Detect which cell encompasses the target text, then output its (x, y) center coordinate. 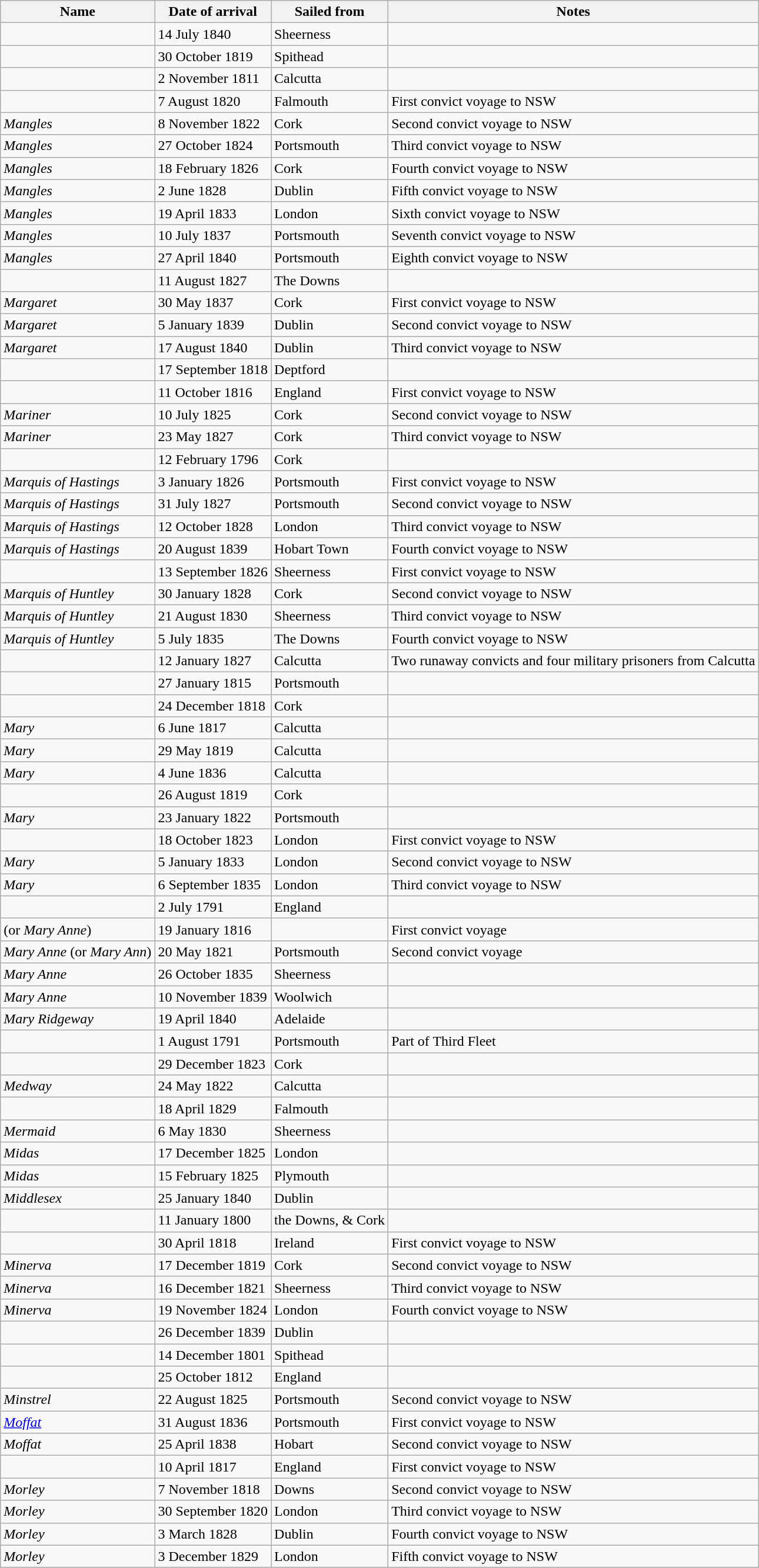
5 January 1833 (213, 862)
23 May 1827 (213, 437)
Mary Ridgeway (78, 1019)
Deptford (329, 370)
10 July 1825 (213, 415)
18 October 1823 (213, 840)
Eighth convict voyage to NSW (573, 258)
Adelaide (329, 1019)
17 December 1825 (213, 1153)
3 January 1826 (213, 482)
11 August 1827 (213, 281)
Plymouth (329, 1176)
5 July 1835 (213, 638)
Second convict voyage (573, 952)
11 October 1816 (213, 392)
7 November 1818 (213, 1489)
19 November 1824 (213, 1310)
19 April 1833 (213, 213)
2 June 1828 (213, 191)
19 January 1816 (213, 929)
5 January 1839 (213, 325)
18 April 1829 (213, 1109)
Hobart Town (329, 549)
Downs (329, 1489)
16 December 1821 (213, 1287)
3 March 1828 (213, 1534)
10 July 1837 (213, 235)
27 October 1824 (213, 146)
First convict voyage (573, 929)
30 January 1828 (213, 593)
Date of arrival (213, 12)
6 September 1835 (213, 885)
30 May 1837 (213, 303)
Part of Third Fleet (573, 1042)
25 January 1840 (213, 1198)
(or Mary Anne) (78, 929)
27 April 1840 (213, 258)
26 October 1835 (213, 974)
12 October 1828 (213, 526)
2 July 1791 (213, 907)
6 May 1830 (213, 1131)
Middlesex (78, 1198)
12 January 1827 (213, 661)
12 February 1796 (213, 459)
Medway (78, 1086)
17 August 1840 (213, 348)
24 May 1822 (213, 1086)
Name (78, 12)
29 December 1823 (213, 1064)
25 April 1838 (213, 1444)
31 July 1827 (213, 504)
30 April 1818 (213, 1243)
Sixth convict voyage to NSW (573, 213)
26 December 1839 (213, 1332)
4 June 1836 (213, 773)
Notes (573, 12)
10 April 1817 (213, 1467)
Ireland (329, 1243)
Hobart (329, 1444)
25 October 1812 (213, 1377)
Mermaid (78, 1131)
Minstrel (78, 1400)
the Downs, & Cork (329, 1220)
27 January 1815 (213, 683)
20 May 1821 (213, 952)
Two runaway convicts and four military prisoners from Calcutta (573, 661)
13 September 1826 (213, 571)
19 April 1840 (213, 1019)
29 May 1819 (213, 750)
6 June 1817 (213, 728)
15 February 1825 (213, 1176)
23 January 1822 (213, 818)
Seventh convict voyage to NSW (573, 235)
18 February 1826 (213, 168)
Woolwich (329, 997)
20 August 1839 (213, 549)
30 October 1819 (213, 56)
30 September 1820 (213, 1512)
3 December 1829 (213, 1556)
22 August 1825 (213, 1400)
10 November 1839 (213, 997)
14 December 1801 (213, 1355)
21 August 1830 (213, 616)
17 September 1818 (213, 370)
Mary Anne (or Mary Ann) (78, 952)
26 August 1819 (213, 795)
14 July 1840 (213, 34)
8 November 1822 (213, 124)
Sailed from (329, 12)
1 August 1791 (213, 1042)
7 August 1820 (213, 101)
11 January 1800 (213, 1220)
24 December 1818 (213, 706)
17 December 1819 (213, 1265)
31 August 1836 (213, 1422)
2 November 1811 (213, 79)
